Search for the cell housing the specified text and yield its [x, y] center coordinate. 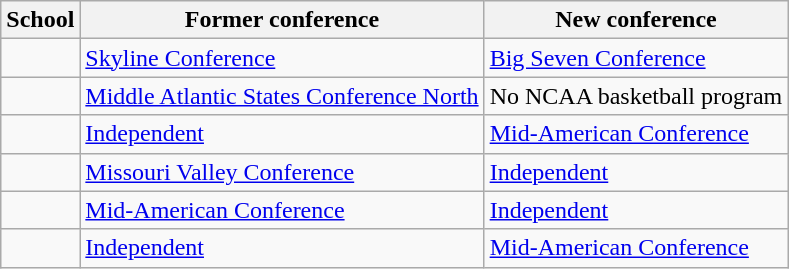
New conference [636, 20]
Big Seven Conference [636, 58]
Middle Atlantic States Conference North [282, 96]
No NCAA basketball program [636, 96]
Missouri Valley Conference [282, 172]
Former conference [282, 20]
School [40, 20]
Skyline Conference [282, 58]
